Detect which cell encompasses the target text, then output its (x, y) center coordinate. 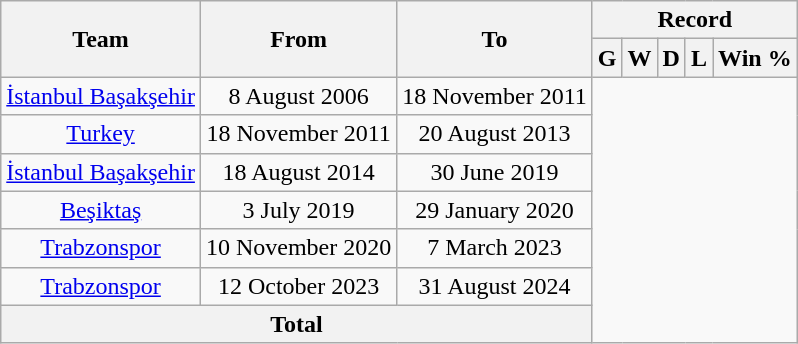
Record (694, 20)
Turkey (101, 134)
Team (101, 39)
10 November 2020 (298, 248)
29 January 2020 (494, 210)
7 March 2023 (494, 248)
30 June 2019 (494, 172)
12 October 2023 (298, 286)
Win % (756, 58)
8 August 2006 (298, 96)
Total (297, 324)
From (298, 39)
W (640, 58)
Beşiktaş (101, 210)
To (494, 39)
G (607, 58)
D (671, 58)
3 July 2019 (298, 210)
L (698, 58)
31 August 2024 (494, 286)
18 August 2014 (298, 172)
20 August 2013 (494, 134)
